Identify which cell holds the provided text, then report its [X, Y] central coordinate. 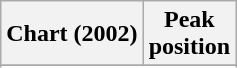
Peakposition [189, 34]
Chart (2002) [72, 34]
